Search for the cell housing the specified text and yield its [x, y] center coordinate. 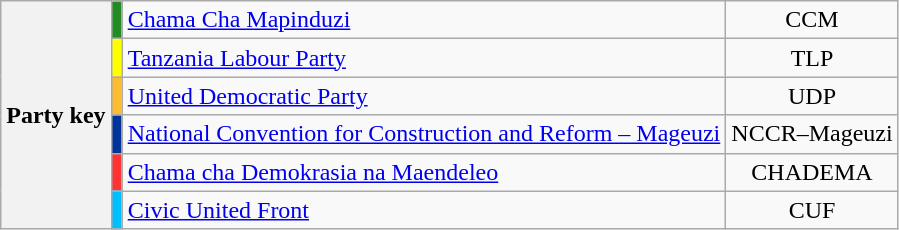
CHADEMA [812, 172]
UDP [812, 96]
Chama cha Demokrasia na Maendeleo [424, 172]
CCM [812, 20]
NCCR–Mageuzi [812, 134]
TLP [812, 58]
Chama Cha Mapinduzi [424, 20]
United Democratic Party [424, 96]
National Convention for Construction and Reform – Mageuzi [424, 134]
Party key [56, 115]
Tanzania Labour Party [424, 58]
Civic United Front [424, 210]
CUF [812, 210]
